Identify which cell holds the provided text, then report its (x, y) central coordinate. 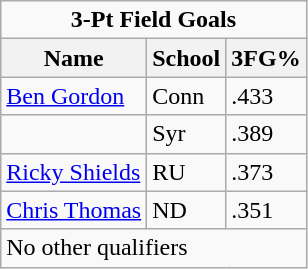
School (186, 58)
3-Pt Field Goals (154, 20)
Ben Gordon (74, 96)
Ricky Shields (74, 172)
3FG% (266, 58)
Name (74, 58)
ND (186, 210)
Chris Thomas (74, 210)
Syr (186, 134)
RU (186, 172)
Conn (186, 96)
No other qualifiers (154, 248)
.433 (266, 96)
.373 (266, 172)
.351 (266, 210)
.389 (266, 134)
